Provide the (x, y) coordinate of the cell's center where the given text is located.  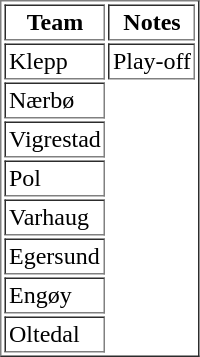
Pol (54, 178)
Nærbø (54, 100)
Team (54, 22)
Engøy (54, 296)
Klepp (54, 62)
Play-off (152, 62)
Vigrestad (54, 140)
Oltedal (54, 334)
Varhaug (54, 218)
Egersund (54, 256)
Notes (152, 22)
